Search for the cell housing the specified text and yield its (x, y) center coordinate. 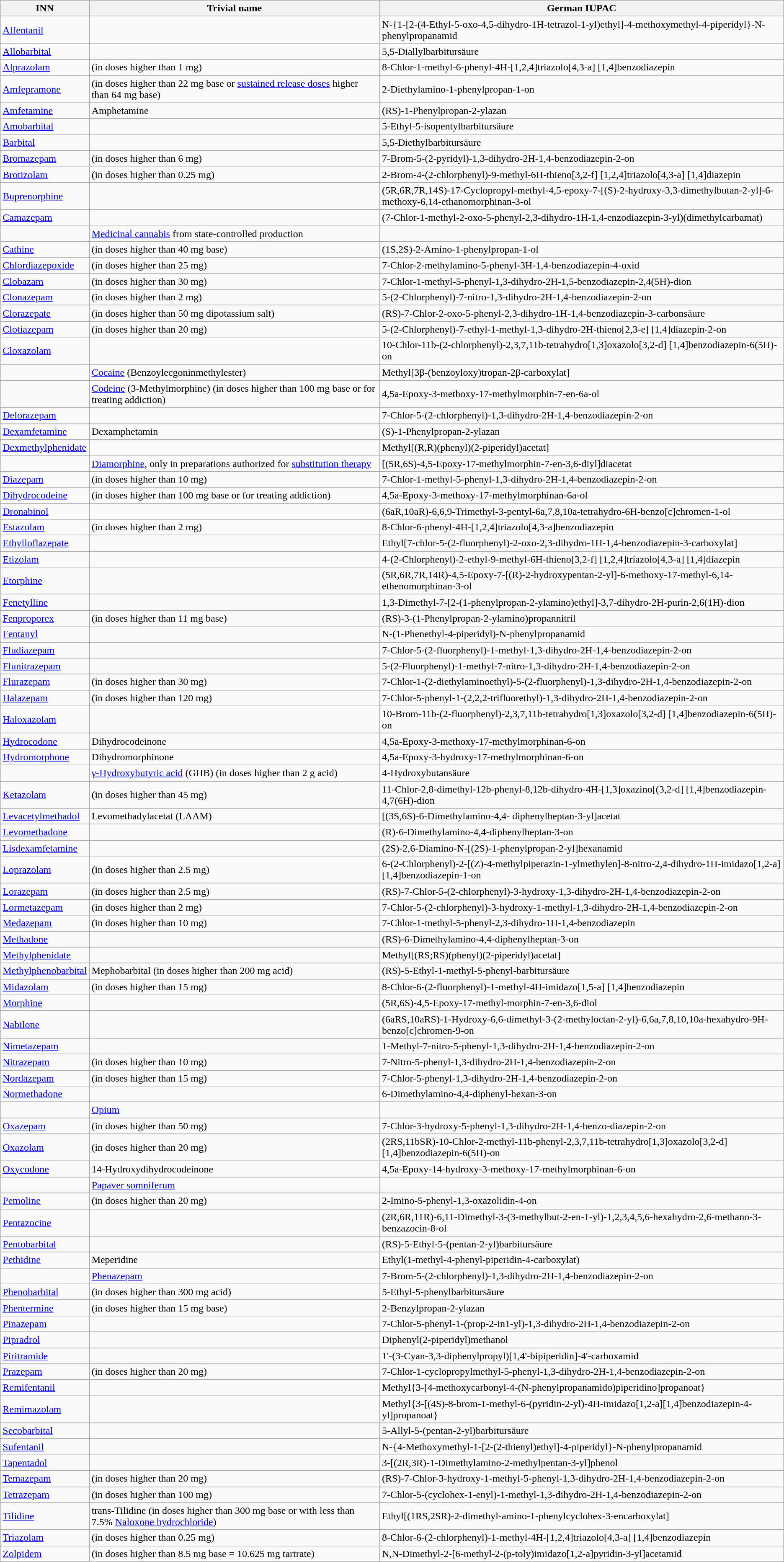
(in doses higher than 120 mg) (235, 698)
German IUPAC (581, 8)
Morphine (45, 1003)
7-Brom-5-(2-chlorphenyl)-1,3-dihydro-2H-1,4-benzodiazepin-2-on (581, 1276)
Remimazolam (45, 1409)
Cloxazolam (45, 351)
INN (45, 8)
Diphenyl(2-piperidyl)methanol (581, 1340)
7-Chlor-1-methyl-5-phenyl-1,3-dihydro-2H-1,5-benzodiazepin-2,4(5H)-dion (581, 281)
2-Brom-4-(2-chlorphenyl)-9-methyl-6H-thieno[3,2-f] [1,2,4]triazolo[4,3-a] [1,4]diazepin (581, 174)
(in doses higher than 11 mg base) (235, 618)
10-Brom-11b-(2-fluorphenyl)-2,3,7,11b-tetrahydro[1,3]oxazolo[3,2-d] [1,4]benzodiazepin-6(5H)-on (581, 720)
7-Chlor-5-phenyl-1-(prop-2-in1-yl)-1,3-dihydro-2H-1,4-benzodiazepin-2-on (581, 1324)
(in doses higher than 22 mg base or sustained release doses higher than 64 mg base) (235, 89)
7-Chlor-5-phenyl-1,3-dihydro-2H-1,4-benzodiazepin-2-on (581, 1078)
N-{4-Methoxymethyl-1-[2-(2-thienyl)ethyl]-4-piperidyl}-N-phenylpropanamid (581, 1447)
(2RS,11bSR)-10-Chlor-2-methyl-11b-phenyl-2,3,7,11b-tetrahydro[1,3]oxazolo[3,2-d] [1,4]benzodiazepin-6(5H)-on (581, 1148)
(RS)-5-Ethyl-5-(pentan-2-yl)barbitursäure (581, 1244)
Piritramide (45, 1356)
(in doses higher than 300 mg acid) (235, 1292)
(S)-1-Phenylpropan-2-ylazan (581, 431)
(in doses higher than 45 mg) (235, 794)
Oxazepam (45, 1126)
Ethyl(1-methyl-4-phenyl-piperidin-4-carboxylat) (581, 1260)
Medicinal cannabis from state-controlled production (235, 233)
Medazepam (45, 923)
Fenproporex (45, 618)
Fenetylline (45, 602)
8-Chlor-6-(2-chlorphenyl)-1-methyl-4H-[1,2,4]triazolo[4,3-a] [1,4]benzodiazepin (581, 1538)
trans-Tilidine (in doses higher than 300 mg base or with less than 7.5% Naloxone hydrochloride) (235, 1516)
(in doses higher than 1 mg) (235, 67)
Ethyl[7-chlor-5-(2-fluorphenyl)-2-oxo-2,3-dihydro-1H-1,4-benzodiazepin-3-carboxylat] (581, 543)
Phenazepam (235, 1276)
Codeine (3-Methylmorphine) (in doses higher than 100 mg base or for treating addiction) (235, 394)
Hydrocodone (45, 741)
Nabilone (45, 1025)
2-Benzylpropan-2-ylazan (581, 1308)
Dihydrocodeinone (235, 741)
Methyl[(RS;RS)(phenyl)(2-piperidyl)acetat] (581, 955)
Remifentanil (45, 1388)
Methyl{3-[(4S)-8-brom-1-methyl-6-(pyridin-2-yl)-4H-imidazo[1,2-a][1,4]benzodiazepin-4-yl]propanoat} (581, 1409)
Pemoline (45, 1201)
Zolpidem (45, 1554)
Phentermine (45, 1308)
4,5a-Epoxy-3-hydroxy-17-methylmorphinan-6-on (581, 757)
Nimetazepam (45, 1046)
Etorphine (45, 581)
6-Dimethylamino-4,4-diphenyl-hexan-3-on (581, 1094)
Methylphenobarbital (45, 971)
(in doses higher than 8.5 mg base = 10.625 mg tartrate) (235, 1554)
Oxazolam (45, 1148)
4,5a-Epoxy-14-hydroxy-3-methoxy-17-methylmorphinan-6-on (581, 1169)
(5R,6R,7R,14R)-4,5-Epoxy-7-[(R)-2-hydroxypentan-2-yl]-6-methoxy-17-methyl-6,14-ethenomorphinan-3-ol (581, 581)
Flurazepam (45, 682)
Ethylloflazepate (45, 543)
Brotizolam (45, 174)
1-Methyl-7-nitro-5-phenyl-1,3-dihydro-2H-1,4-benzodiazepin-2-on (581, 1046)
Levomethadone (45, 832)
(5R,6S)-4,5-Epoxy-17-methyl-morphin-7-en-3,6-diol (581, 1003)
8-Chlor-6-phenyl-4H-[1,2,4]triazolo[4,3-a]benzodiazepin (581, 527)
Allobarbital (45, 52)
Cathine (45, 250)
Alfentanil (45, 30)
Tetrazepam (45, 1495)
Normethadone (45, 1094)
Dihydromorphinone (235, 757)
(RS)-7-Chlor-3-hydroxy-1-methyl-5-phenyl-1,3-dihydro-2H-1,4-benzodiazepin-2-on (581, 1479)
7-Chlor-1-(2-diethylaminoethyl)-5-(2-fluorphenyl)-1,3-dihydro-2H-1,4-benzodiazepin-2-on (581, 682)
N-{1-[2-(4-Ethyl-5-oxo-4,5-dihydro-1H-tetrazol-1-yl)ethyl]-4-methoxymethyl-4-piperidyl}-N-phenylpropanamid (581, 30)
Pipradrol (45, 1340)
Methyl[3β-(benzoyloxy)tropan-2β-carboxylat] (581, 372)
Prazepam (45, 1372)
Amfetamine (45, 111)
8-Chlor-1-methyl-6-phenyl-4H-[1,2,4]triazolo[4,3-a] [1,4]benzodiazepin (581, 67)
8-Chlor-6-(2-fluorphenyl)-1-methyl-4H-imidazo[1,5-a] [1,4]benzodiazepin (581, 987)
Flunitrazepam (45, 666)
Oxycodone (45, 1169)
(in doses higher than 6 mg) (235, 158)
2-Imino-5-phenyl-1,3-oxazolidin-4-on (581, 1201)
Dexmethylphenidate (45, 447)
Pentobarbital (45, 1244)
(6aR,10aR)-6,6,9-Trimethyl-3-pentyl-6a,7,8,10a-tetrahydro-6H-benzo[c]chromen-1-ol (581, 511)
Camazepam (45, 217)
Trivial name (235, 8)
Estazolam (45, 527)
Temazepam (45, 1479)
Lisdexamfetamine (45, 848)
7-Chlor-2-methylamino-5-phenyl-3H-1,4-benzodiazepin-4-oxid (581, 266)
Diazepam (45, 479)
Tapentadol (45, 1463)
Pinazepam (45, 1324)
Chlordiazepoxide (45, 266)
4,5a-Epoxy-3-methoxy-17-methylmorphinan-6a-ol (581, 495)
Phenobarbital (45, 1292)
7-Chlor-1-methyl-5-phenyl-1,3-dihydro-2H-1,4-benzodiazepin-2-on (581, 479)
1,3-Dimethyl-7-[2-(1-phenylpropan-2-ylamino)ethyl]-3,7-dihydro-2H-purin-2,6(1H)-dion (581, 602)
Dronabinol (45, 511)
3-[(2R,3R)-1-Dimethylamino-2-methylpentan-3-yl]phenol (581, 1463)
(RS)-1-Phenylpropan-2-ylazan (581, 111)
7-Chlor-5-phenyl-1-(2,2,2-trifluorethyl)-1,3-dihydro-2H-1,4-benzodiazepin-2-on (581, 698)
Dexamfetamine (45, 431)
(6aRS,10aRS)-1-Hydroxy-6,6-dimethyl-3-(2-methyloctan-2-yl)-6,6a,7,8,10,10a-hexahydro-9H-benzo[c]chromen-9-on (581, 1025)
Methyl[(R,R)(phenyl)(2-piperidyl)acetat] (581, 447)
[(5R,6S)-4,5-Epoxy-17-methylmorphin-7-en-3,6-diyl]diacetat (581, 463)
7-Chlor-5-(2-chlorphenyl)-3-hydroxy-1-methyl-1,3-dihydro-2H-1,4-benzodiazepin-2-on (581, 907)
Dihydrocodeine (45, 495)
Haloxazolam (45, 720)
Papaver somniferum (235, 1185)
Cocaine (Benzoylecgoninmethylester) (235, 372)
Amphetamine (235, 111)
7-Nitro-5-phenyl-1,3-dihydro-2H-1,4-benzodiazepin-2-on (581, 1062)
Mephobarbital (in doses higher than 200 mg acid) (235, 971)
Levomethadylacetat (LAAM) (235, 816)
5-(2-Chlorphenyl)-7-nitro-1,3-dihydro-2H-1,4-benzodiazepin-2-on (581, 297)
Methadone (45, 939)
Clonazepam (45, 297)
5-Allyl-5-(pentan-2-yl)barbitursäure (581, 1431)
(RS)-7-Chlor-2-oxo-5-phenyl-2,3-dihydro-1H-1,4-benzodiazepin-3-carbonsäure (581, 313)
4,5a-Epoxy-3-methoxy-17-methylmorphinan-6-on (581, 741)
(in doses higher than 50 mg) (235, 1126)
7-Chlor-5-(cyclohex-1-enyl)-1-methyl-1,3-dihydro-2H-1,4-benzodiazepin-2-on (581, 1495)
Lorazepam (45, 891)
(RS)-6-Dimethylamino-4,4-diphenylheptan-3-on (581, 939)
Barbital (45, 142)
(2S)-2,6-Diamino-N-[(2S)-1-phenylpropan-2-yl]hexanamid (581, 848)
(in doses higher than 25 mg) (235, 266)
(RS)-5-Ethyl-1-methyl-5-phenyl-barbitursäure (581, 971)
Ethyl[(1RS,2SR)-2-dimethyl-amino-1-phenylcyclohex-3-encarboxylat] (581, 1516)
Methyl{3-[4-methoxycarbonyl-4-(N-phenylpropanamido)piperidino]propanoat} (581, 1388)
N,N-Dimethyl-2-[6-methyl-2-(p-toly)imidazo[1,2-a]pyridin-3-yl]acetamid (581, 1554)
Amfepramone (45, 89)
Levacetylmethadol (45, 816)
Alprazolam (45, 67)
7-Chlor-5-(2-chlorphenyl)-1,3-dihydro-2H-1,4-benzodiazepin-2-on (581, 416)
4-Hydroxybutansäure (581, 773)
(in doses higher than 15 mg base) (235, 1308)
Loprazolam (45, 870)
(RS)-3-(1-Phenylpropan-2-ylamino)propannitril (581, 618)
Clorazepate (45, 313)
Meperidine (235, 1260)
10-Chlor-11b-(2-chlorphenyl)-2,3,7,11b-tetrahydro[1,3]oxazolo[3,2-d] [1,4]benzodiazepin-6(5H)-on (581, 351)
5-Ethyl-5-isopentylbarbitursäure (581, 127)
5-(2-Chlorphenyl)-7-ethyl-1-methyl-1,3-dihydro-2H-thieno[2,3-e] [1,4]diazepin-2-on (581, 329)
Secobarbital (45, 1431)
(7-Chlor-1-methyl-2-oxo-5-phenyl-2,3-dihydro-1H-1,4-enzodiazepin-3-yl)(dimethylcarbamat) (581, 217)
7-Brom-5-(2-pyridyl)-1,3-dihydro-2H-1,4-benzodiazepin-2-on (581, 158)
(1S,2S)-2-Amino-1-phenylpropan-1-ol (581, 250)
(5R,6R,7R,14S)-17-Cyclopropyl-methyl-4,5-epoxy-7-[(S)-2-hydroxy-3,3-dimethylbutan-2-yl]-6-methoxy-6,14-ethanomorphinan-3-ol (581, 196)
Lormetazepam (45, 907)
(in doses higher than 100 mg) (235, 1495)
Methylphenidate (45, 955)
Tilidine (45, 1516)
Pentazocine (45, 1222)
Pethidine (45, 1260)
N-(1-Phenethyl-4-piperidyl)-N-phenylpropanamid (581, 634)
[(3S,6S)-6-Dimethylamino-4,4- diphenylheptan-3-yl]acetat (581, 816)
Triazolam (45, 1538)
5-(2-Fluorphenyl)-1-methyl-7-nitro-1,3-dihydro-2H-1,4-benzodiazepin-2-on (581, 666)
Nitrazepam (45, 1062)
Ketazolam (45, 794)
Diamorphine, only in preparations authorized for substitution therapy (235, 463)
Fludiazepam (45, 650)
2-Diethylamino-1-phenylpropan-1-on (581, 89)
Delorazepam (45, 416)
(R)-6-Dimethylamino-4,4-diphenylheptan-3-on (581, 832)
Fentanyl (45, 634)
7-Chlor-5-(2-fluorphenyl)-1-methyl-1,3-dihydro-2H-1,4-benzodiazepin-2-on (581, 650)
(in doses higher than 100 mg base or for treating addiction) (235, 495)
Nordazepam (45, 1078)
Sufentanil (45, 1447)
(2R,6R,11R)-6,11-Dimethyl-3-(3-methylbut-2-en-1-yl)-1,2,3,4,5,6-hexahydro-2,6-methano-3-benzazocin-8-ol (581, 1222)
(in doses higher than 50 mg dipotassium salt) (235, 313)
Opium (235, 1110)
γ-Hydroxybutyric acid (GHB) (in doses higher than 2 g acid) (235, 773)
14-Hydroxydihydrocodeinone (235, 1169)
4,5a-Epoxy-3-methoxy-17-methylmorphin-7-en-6a-ol (581, 394)
Bromazepam (45, 158)
(in doses higher than 40 mg base) (235, 250)
5,5-Diethylbarbitursäure (581, 142)
11-Chlor-2,8-dimethyl-12b-phenyl-8,12b-dihydro-4H-[1,3]oxazino[(3,2-d] [1,4]benzodiazepin-4,7(6H)-dion (581, 794)
7-Chlor-1-cyclopropylmethyl-5-phenyl-1,3-dihydro-2H-1,4-benzodiazepin-2-on (581, 1372)
Clotiazepam (45, 329)
7-Chlor-1-methyl-5-phenyl-2,3-dihydro-1H-1,4-benzodiazepin (581, 923)
Midazolam (45, 987)
1'-(3-Cyan-3,3-diphenylpropyl)[1,4'-bipiperidin]-4'-carboxamid (581, 1356)
(RS)-7-Chlor-5-(2-chlorphenyl)-3-hydroxy-1,3-dihydro-2H-1,4-benzodiazepin-2-on (581, 891)
Etizolam (45, 559)
Buprenorphine (45, 196)
Dexamphetamin (235, 431)
Clobazam (45, 281)
5,5-Diallylbarbitursäure (581, 52)
Hydromorphone (45, 757)
4-(2-Chlorphenyl)-2-ethyl-9-methyl-6H-thieno[3,2-f] [1,2,4]triazolo[4,3-a] [1,4]diazepin (581, 559)
6-(2-Chlorphenyl)-2-[(Z)-4-methylpiperazin-1-ylmethylen]-8-nitro-2,4-dihydro-1H-imidazo[1,2-a] [1,4]benzodiazepin-1-on (581, 870)
7-Chlor-3-hydroxy-5-phenyl-1,3-dihydro-2H-1,4-benzo-diazepin-2-on (581, 1126)
Amobarbital (45, 127)
5-Ethyl-5-phenylbarbitursäure (581, 1292)
Halazepam (45, 698)
